Determine the (X, Y) coordinate at the center of the cell enclosing the given text.  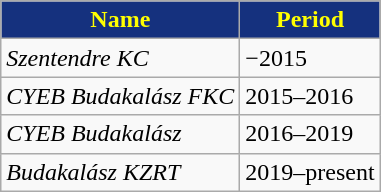
−2015 (310, 58)
Name (120, 20)
Szentendre KC (120, 58)
2019–present (310, 172)
CYEB Budakalász FKC (120, 96)
2016–2019 (310, 134)
Budakalász KZRT (120, 172)
Period (310, 20)
CYEB Budakalász (120, 134)
2015–2016 (310, 96)
